Scan for the cell matching the given text and deliver its (x, y) coordinate at center. 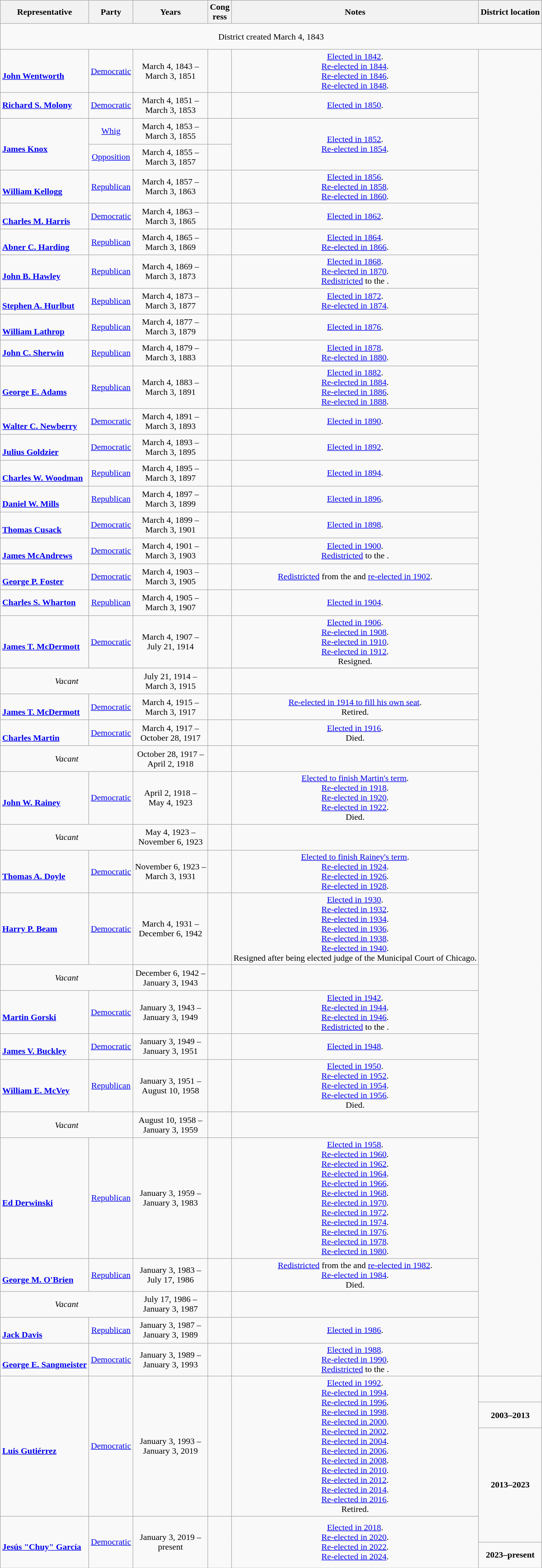
Charles M. Harris (45, 216)
October 28, 1917 –April 2, 1918 (170, 759)
April 2, 1918 –May 4, 1923 (170, 798)
March 4, 1891 –March 3, 1893 (170, 421)
January 3, 1987 –January 3, 1989 (170, 1330)
Richard S. Molony (45, 105)
Abner C. Harding (45, 242)
March 4, 1879 –March 3, 1883 (170, 353)
Elected in 1856.Re-elected in 1858.Re-elected in 1860. (355, 187)
January 3, 1959 –January 3, 1983 (170, 1198)
John B. Hawley (45, 271)
Representative (45, 12)
Elected in 1900.Redistricted to the . (355, 551)
District created March 4, 1843 (271, 37)
Harry P. Beam (45, 929)
Elected in 1850. (355, 105)
John W. Rainey (45, 798)
Elected in 1896. (355, 499)
Re-elected in 1914 to fill his own seat.Retired. (355, 707)
Elected in 1892. (355, 447)
Thomas Cusack (45, 525)
March 4, 1843 –March 3, 1851 (170, 71)
William E. McVey (45, 1085)
Elected in 1950.Re-elected in 1952.Re-elected in 1954.Re-elected in 1956.Died. (355, 1085)
District location (510, 12)
Daniel W. Mills (45, 499)
January 3, 1949 –January 3, 1951 (170, 1046)
Elected in 1842.Re-elected in 1844.Re-elected in 1846.Re-elected in 1848. (355, 71)
Thomas A. Doyle (45, 872)
March 4, 1917 –October 28, 1917 (170, 733)
George E. Adams (45, 387)
March 4, 1853 –March 3, 1855 (170, 131)
Elected in 1890. (355, 421)
Elected to finish Martin's term.Re-elected in 1918.Re-elected in 1920.Re-elected in 1922.Died. (355, 798)
2013–2023 (510, 1485)
John Wentworth (45, 71)
Elected in 1868.Re-elected in 1870.Redistricted to the . (355, 271)
George P. Foster (45, 577)
Elected in 1894. (355, 473)
March 4, 1865 –March 3, 1869 (170, 242)
January 3, 2019 –present (170, 1542)
Jesús "Chuy" García (45, 1542)
March 4, 1907 –July 21, 1914 (170, 642)
2023–present (510, 1555)
November 6, 1923 –March 3, 1931 (170, 872)
July 17, 1986 –January 3, 1987 (170, 1304)
March 4, 1857 –March 3, 1863 (170, 187)
Elected in 1942.Re-elected in 1944.Re-elected in 1946.Redistricted to the . (355, 1012)
March 4, 1903 –March 3, 1905 (170, 577)
James McAndrews (45, 551)
Opposition (111, 157)
William Kellogg (45, 187)
Luis Gutiérrez (45, 1446)
Ed Derwinski (45, 1198)
March 4, 1855 –March 3, 1857 (170, 157)
Elected in 1862. (355, 216)
March 4, 1877 –March 3, 1879 (170, 327)
March 4, 1905 –March 3, 1907 (170, 603)
March 4, 1893 –March 3, 1895 (170, 447)
William Lathrop (45, 327)
Elected in 1876. (355, 327)
Elected in 1988.Re-elected in 1990.Redistricted to the . (355, 1360)
Charles W. Woodman (45, 473)
Jack Davis (45, 1330)
January 3, 1989 –January 3, 1993 (170, 1360)
Elected in 1948. (355, 1046)
James V. Buckley (45, 1046)
Charles Martin (45, 733)
January 3, 1993 –January 3, 2019 (170, 1446)
John C. Sherwin (45, 353)
Whig (111, 131)
January 3, 1951 –August 10, 1958 (170, 1085)
January 3, 1943 –January 3, 1949 (170, 1012)
Elected in 1864.Re-elected in 1866. (355, 242)
Congress (220, 12)
Redistricted from the and re-elected in 1902. (355, 577)
December 6, 1942 –January 3, 1943 (170, 978)
Elected in 1986. (355, 1330)
Elected in 1904. (355, 603)
May 4, 1923 –November 6, 1923 (170, 837)
Elected in 1898. (355, 525)
Elected in 1906.Re-elected in 1908.Re-elected in 1910.Re-elected in 1912.Resigned. (355, 642)
Elected to finish Rainey's term.Re-elected in 1924.Re-elected in 1926.Re-elected in 1928. (355, 872)
March 4, 1851 –March 3, 1853 (170, 105)
March 4, 1873 –March 3, 1877 (170, 301)
January 3, 1983 –July 17, 1986 (170, 1275)
Redistricted from the and re-elected in 1982.Re-elected in 1984.Died. (355, 1275)
Charles S. Wharton (45, 603)
Martin Gorski (45, 1012)
August 10, 1958 –January 3, 1959 (170, 1125)
Elected in 1878.Re-elected in 1880. (355, 353)
July 21, 1914 –March 3, 1915 (170, 681)
March 4, 1897 –March 3, 1899 (170, 499)
2003–2013 (510, 1415)
Stephen A. Hurlbut (45, 301)
March 4, 1869 –March 3, 1873 (170, 271)
Elected in 1916.Died. (355, 733)
Elected in 1852.Re-elected in 1854. (355, 144)
March 4, 1901 –March 3, 1903 (170, 551)
March 4, 1883 –March 3, 1891 (170, 387)
Elected in 1872.Re-elected in 1874. (355, 301)
Notes (355, 12)
Julius Goldzier (45, 447)
March 4, 1931 –December 6, 1942 (170, 929)
James Knox (45, 144)
March 4, 1895 –March 3, 1897 (170, 473)
March 4, 1899 –March 3, 1901 (170, 525)
Elected in 2018.Re-elected in 2020.Re-elected in 2022.Re-elected in 2024. (355, 1542)
Party (111, 12)
March 4, 1915 –March 3, 1917 (170, 707)
Elected in 1882.Re-elected in 1884.Re-elected in 1886.Re-elected in 1888. (355, 387)
George E. Sangmeister (45, 1360)
Years (170, 12)
March 4, 1863 –March 3, 1865 (170, 216)
George M. O'Brien (45, 1275)
Walter C. Newberry (45, 421)
